Detect which cell encompasses the target text, then output its [X, Y] center coordinate. 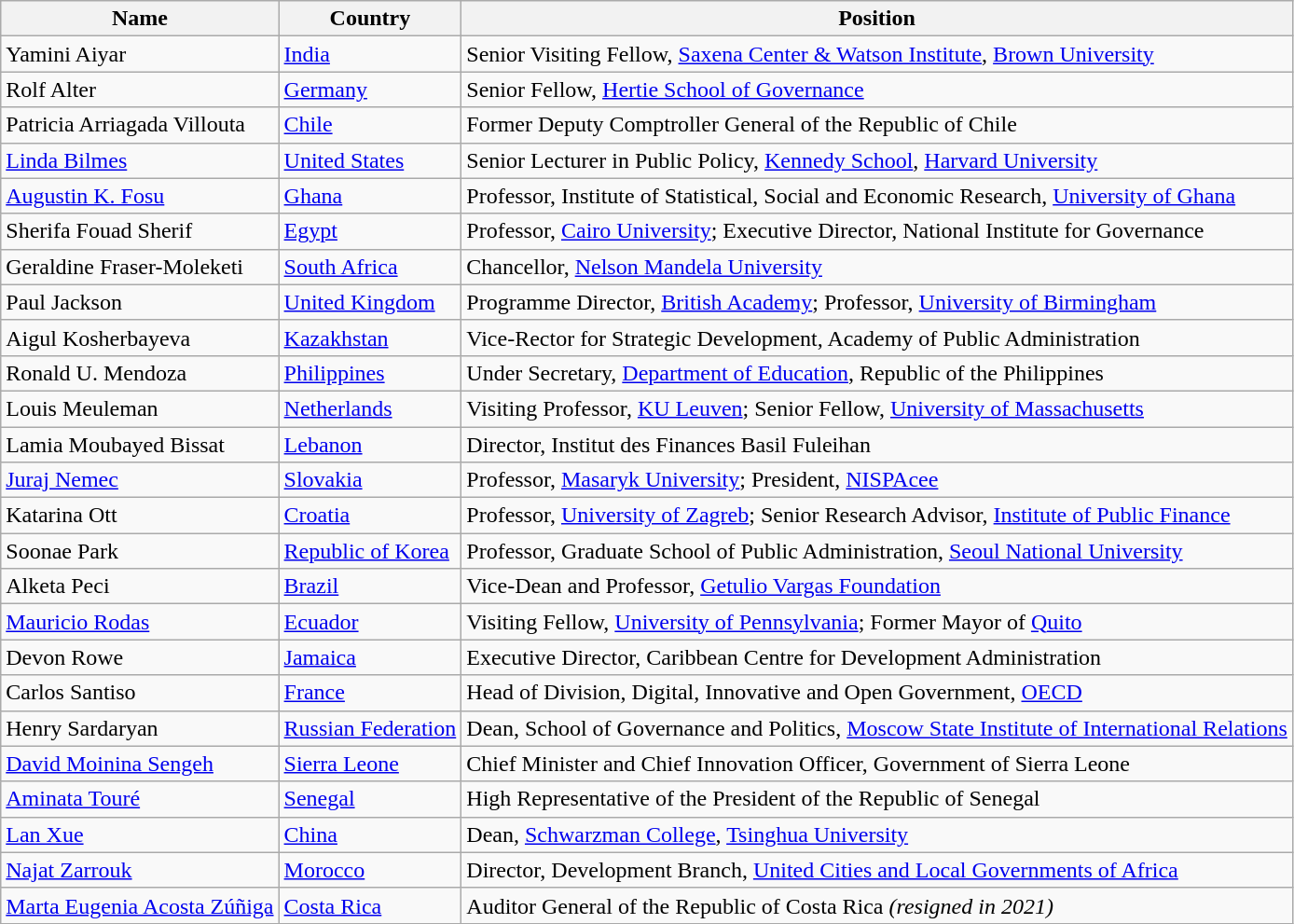
Vice-Dean and Professor, Getulio Vargas Foundation [877, 586]
Visiting Professor, KU Leuven; Senior Fellow, University of Massachusetts [877, 408]
Henry Sardaryan [140, 728]
Rolf Alter [140, 90]
Soonae Park [140, 551]
Slovakia [370, 480]
Dean, Schwarzman College, Tsinghua University [877, 834]
Former Deputy Comptroller General of the Republic of Chile [877, 125]
Vice-Rector for Strategic Development, Academy of Public Administration [877, 338]
Lan Xue [140, 834]
Republic of Korea [370, 551]
Professor, Masaryk University; President, NISPAcee [877, 480]
Croatia [370, 516]
Aigul Kosherbayeva [140, 338]
Lamia Moubayed Bissat [140, 445]
Aminata Touré [140, 799]
Head of Division, Digital, Innovative and Open Government, OECD [877, 693]
Patricia Arriagada Villouta [140, 125]
Germany [370, 90]
France [370, 693]
Morocco [370, 870]
Katarina Ott [140, 516]
Linda Bilmes [140, 160]
Dean, School of Governance and Politics, Moscow State Institute of International Relations [877, 728]
Name [140, 19]
Programme Director, British Academy; Professor, University of Birmingham [877, 302]
Under Secretary, Department of Education, Republic of the Philippines [877, 373]
Chancellor, Nelson Mandela University [877, 267]
High Representative of the President of the Republic of Senegal [877, 799]
Country [370, 19]
Juraj Nemec [140, 480]
India [370, 54]
Najat Zarrouk [140, 870]
Professor, University of Zagreb; Senior Research Advisor, Institute of Public Finance [877, 516]
Alketa Peci [140, 586]
China [370, 834]
Yamini Aiyar [140, 54]
Auditor General of the Republic of Costa Rica (resigned in 2021) [877, 905]
Egypt [370, 231]
Director, Institut des Finances Basil Fuleihan [877, 445]
Senior Lecturer in Public Policy, Kennedy School, Harvard University [877, 160]
United Kingdom [370, 302]
Devon Rowe [140, 657]
Mauricio Rodas [140, 622]
Carlos Santiso [140, 693]
Augustin K. Fosu [140, 196]
Chile [370, 125]
Senior Visiting Fellow, Saxena Center & Watson Institute, Brown University [877, 54]
Marta Eugenia Acosta Zúñiga [140, 905]
Ecuador [370, 622]
Jamaica [370, 657]
Russian Federation [370, 728]
Costa Rica [370, 905]
Louis Meuleman [140, 408]
Professor, Graduate School of Public Administration, Seoul National University [877, 551]
Executive Director, Caribbean Centre for Development Administration [877, 657]
Chief Minister and Chief Innovation Officer, Government of Sierra Leone [877, 764]
Lebanon [370, 445]
Netherlands [370, 408]
Position [877, 19]
Brazil [370, 586]
Ronald U. Mendoza [140, 373]
United States [370, 160]
South Africa [370, 267]
Philippines [370, 373]
Senegal [370, 799]
Visiting Fellow, University of Pennsylvania; Former Mayor of Quito [877, 622]
Geraldine Fraser-Moleketi [140, 267]
Paul Jackson [140, 302]
Director, Development Branch, United Cities and Local Governments of Africa [877, 870]
Senior Fellow, Hertie School of Governance [877, 90]
Sherifa Fouad Sherif [140, 231]
Ghana [370, 196]
Sierra Leone [370, 764]
Professor, Institute of Statistical, Social and Economic Research, University of Ghana [877, 196]
David Moinina Sengeh [140, 764]
Professor, Cairo University; Executive Director, National Institute for Governance [877, 231]
Kazakhstan [370, 338]
